Provide the [X, Y] coordinate of the cell's center where the given text is located.  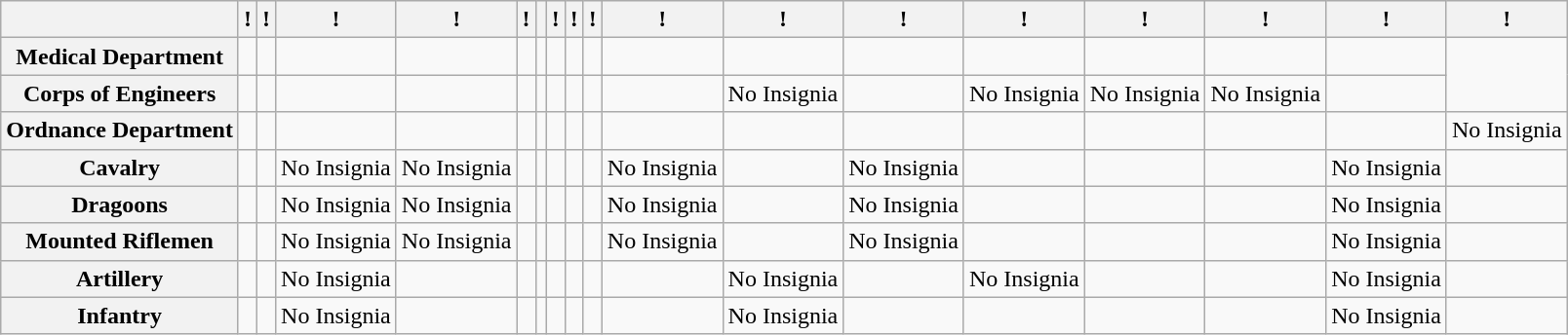
Infantry [120, 316]
Mounted Riflemen [120, 242]
Dragoons [120, 205]
Cavalry [120, 167]
Medical Department [120, 56]
Ordnance Department [120, 130]
Artillery [120, 279]
Corps of Engineers [120, 93]
